Search for the cell housing the specified text and yield its (X, Y) center coordinate. 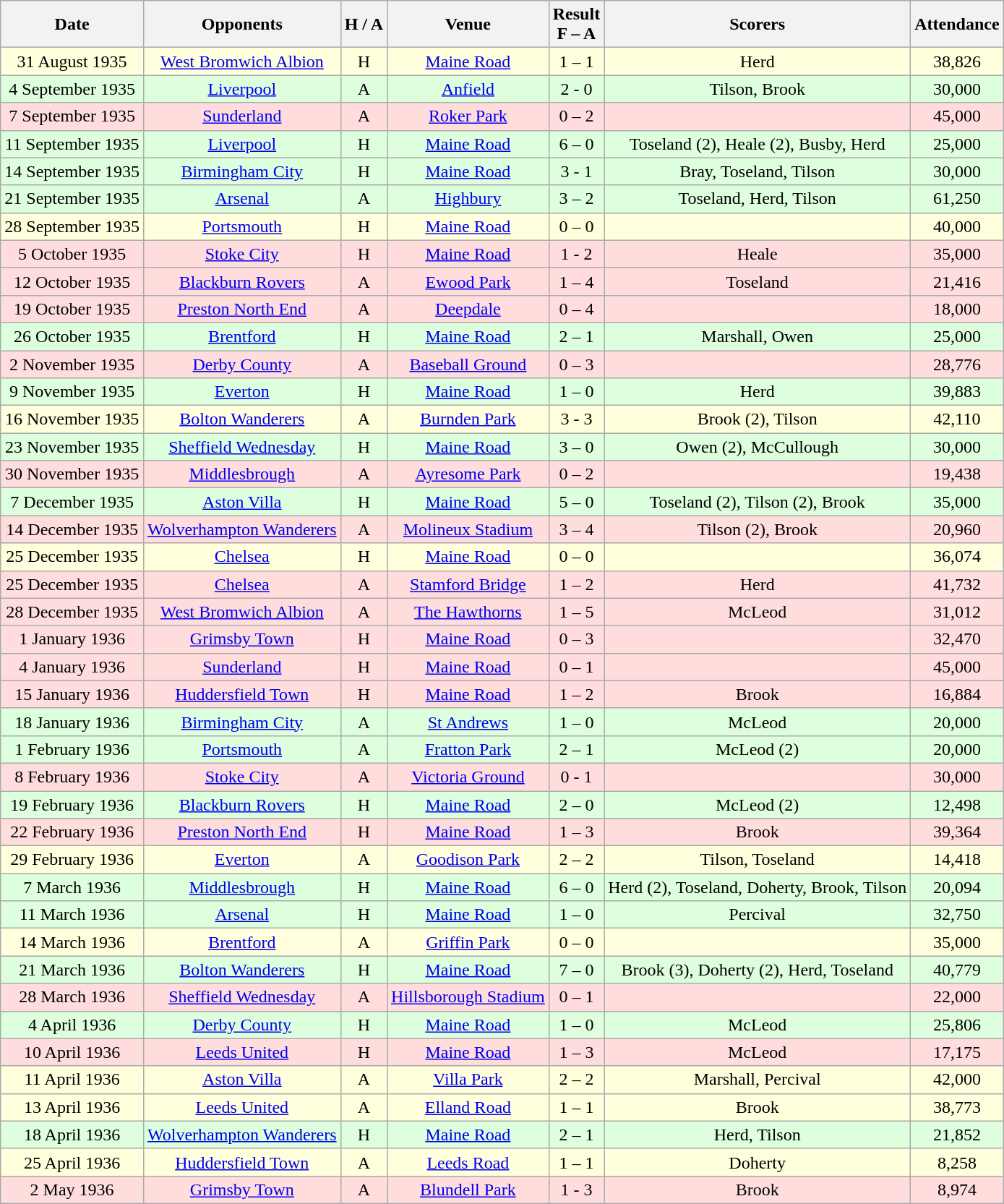
Scorers (758, 25)
25 April 1936 (72, 1162)
Percival (758, 915)
3 – 2 (576, 199)
Brook (2), Tilson (758, 419)
3 - 3 (576, 419)
15 January 1936 (72, 694)
1 January 1936 (72, 639)
36,074 (957, 557)
22 February 1936 (72, 832)
Tilson (2), Brook (758, 529)
3 - 1 (576, 171)
1 - 2 (576, 254)
Ewood Park (468, 281)
14 December 1935 (72, 529)
5 October 1935 (72, 254)
Baseball Ground (468, 364)
40,779 (957, 970)
Ayresome Park (468, 474)
Date (72, 25)
Elland Road (468, 1107)
2 May 1936 (72, 1190)
Marshall, Percival (758, 1080)
11 September 1935 (72, 144)
Marshall, Owen (758, 336)
0 – 4 (576, 309)
16 November 1935 (72, 419)
26 October 1935 (72, 336)
18,000 (957, 309)
28 December 1935 (72, 612)
42,110 (957, 419)
2 - 0 (576, 89)
11 March 1936 (72, 915)
Deepdale (468, 309)
Tilson, Toseland (758, 860)
Goodison Park (468, 860)
4 April 1936 (72, 1025)
Herd (2), Toseland, Doherty, Brook, Tilson (758, 887)
21,852 (957, 1135)
14 September 1935 (72, 171)
7 – 0 (576, 970)
9 November 1935 (72, 392)
1 February 1936 (72, 749)
8,258 (957, 1162)
32,750 (957, 915)
7 September 1935 (72, 116)
2 November 1935 (72, 364)
St Andrews (468, 722)
4 January 1936 (72, 667)
12,498 (957, 805)
19 October 1935 (72, 309)
Doherty (758, 1162)
Opponents (241, 25)
Highbury (468, 199)
42,000 (957, 1080)
Leeds Road (468, 1162)
21 March 1936 (72, 970)
The Hawthorns (468, 612)
3 – 4 (576, 529)
30 November 1935 (72, 474)
19,438 (957, 474)
20,094 (957, 887)
2 – 0 (576, 805)
28 September 1935 (72, 226)
38,773 (957, 1107)
1 - 3 (576, 1190)
18 January 1936 (72, 722)
7 December 1935 (72, 502)
29 February 1936 (72, 860)
ResultF – A (576, 25)
61,250 (957, 199)
31,012 (957, 612)
14 March 1936 (72, 942)
28 March 1936 (72, 997)
31 August 1935 (72, 61)
38,826 (957, 61)
Anfield (468, 89)
0 - 1 (576, 777)
12 October 1935 (72, 281)
8,974 (957, 1190)
7 March 1936 (72, 887)
13 April 1936 (72, 1107)
22,000 (957, 997)
Toseland (2), Heale (2), Busby, Herd (758, 144)
19 February 1936 (72, 805)
Venue (468, 25)
18 April 1936 (72, 1135)
Roker Park (468, 116)
Attendance (957, 25)
28,776 (957, 364)
39,883 (957, 392)
Griffin Park (468, 942)
Heale (758, 254)
5 – 0 (576, 502)
Toseland, Herd, Tilson (758, 199)
41,732 (957, 584)
Owen (2), McCullough (758, 447)
Herd, Tilson (758, 1135)
39,364 (957, 832)
11 April 1936 (72, 1080)
21,416 (957, 281)
Stamford Bridge (468, 584)
Bray, Toseland, Tilson (758, 171)
Toseland (2), Tilson (2), Brook (758, 502)
32,470 (957, 639)
Toseland (758, 281)
10 April 1936 (72, 1052)
Victoria Ground (468, 777)
Villa Park (468, 1080)
Burnden Park (468, 419)
Tilson, Brook (758, 89)
Molineux Stadium (468, 529)
Blundell Park (468, 1190)
14,418 (957, 860)
1 – 4 (576, 281)
16,884 (957, 694)
H / A (364, 25)
1 – 5 (576, 612)
4 September 1935 (72, 89)
23 November 1935 (72, 447)
20,960 (957, 529)
21 September 1935 (72, 199)
3 – 0 (576, 447)
17,175 (957, 1052)
Brook (3), Doherty (2), Herd, Toseland (758, 970)
Fratton Park (468, 749)
8 February 1936 (72, 777)
Hillsborough Stadium (468, 997)
40,000 (957, 226)
25,806 (957, 1025)
